Scan for the cell matching the given text and deliver its [x, y] coordinate at center. 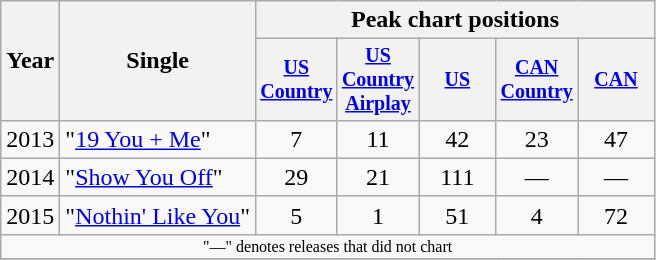
"Nothin' Like You" [158, 215]
4 [537, 215]
21 [378, 177]
47 [616, 139]
7 [296, 139]
51 [458, 215]
5 [296, 215]
US Country [296, 80]
"Show You Off" [158, 177]
"19 You + Me" [158, 139]
23 [537, 139]
"—" denotes releases that did not chart [328, 246]
1 [378, 215]
42 [458, 139]
111 [458, 177]
US Country Airplay [378, 80]
Year [30, 61]
Single [158, 61]
CAN [616, 80]
2015 [30, 215]
2014 [30, 177]
US [458, 80]
29 [296, 177]
2013 [30, 139]
72 [616, 215]
11 [378, 139]
CAN Country [537, 80]
Peak chart positions [454, 20]
